For the text-containing cell, return its midpoint in (x, y) coordinate format. 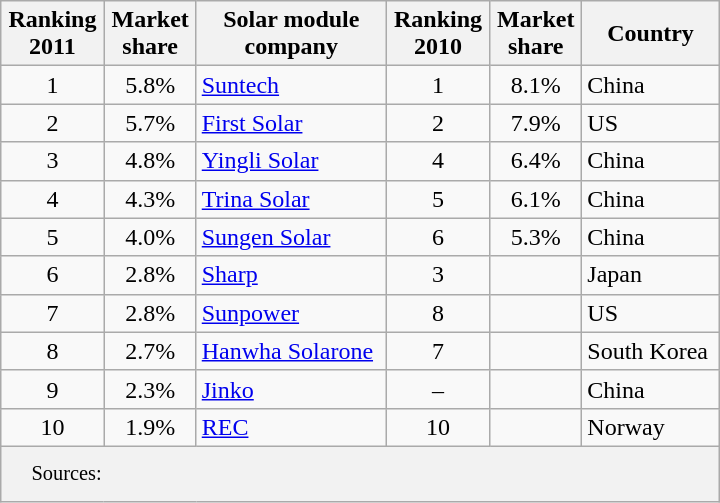
6.1% (536, 199)
Ranking2011 (52, 34)
5.3% (536, 237)
Yingli Solar (291, 161)
Sungen Solar (291, 237)
Country (650, 34)
Japan (650, 275)
Jinko (291, 389)
Ranking2010 (438, 34)
1.9% (150, 427)
7.9% (536, 123)
4.0% (150, 237)
8.1% (536, 85)
Sunpower (291, 313)
2.3% (150, 389)
Sharp (291, 275)
4.8% (150, 161)
Trina Solar (291, 199)
Norway (650, 427)
2.7% (150, 351)
Suntech (291, 85)
5.7% (150, 123)
5.8% (150, 85)
REC (291, 427)
First Solar (291, 123)
6.4% (536, 161)
4.3% (150, 199)
9 (52, 389)
Sources: (360, 474)
South Korea (650, 351)
Hanwha Solarone (291, 351)
– (438, 389)
Solar modulecompany (291, 34)
